Pinpoint the cell where the given text exists, returning its (x, y) midpoint coordinate. 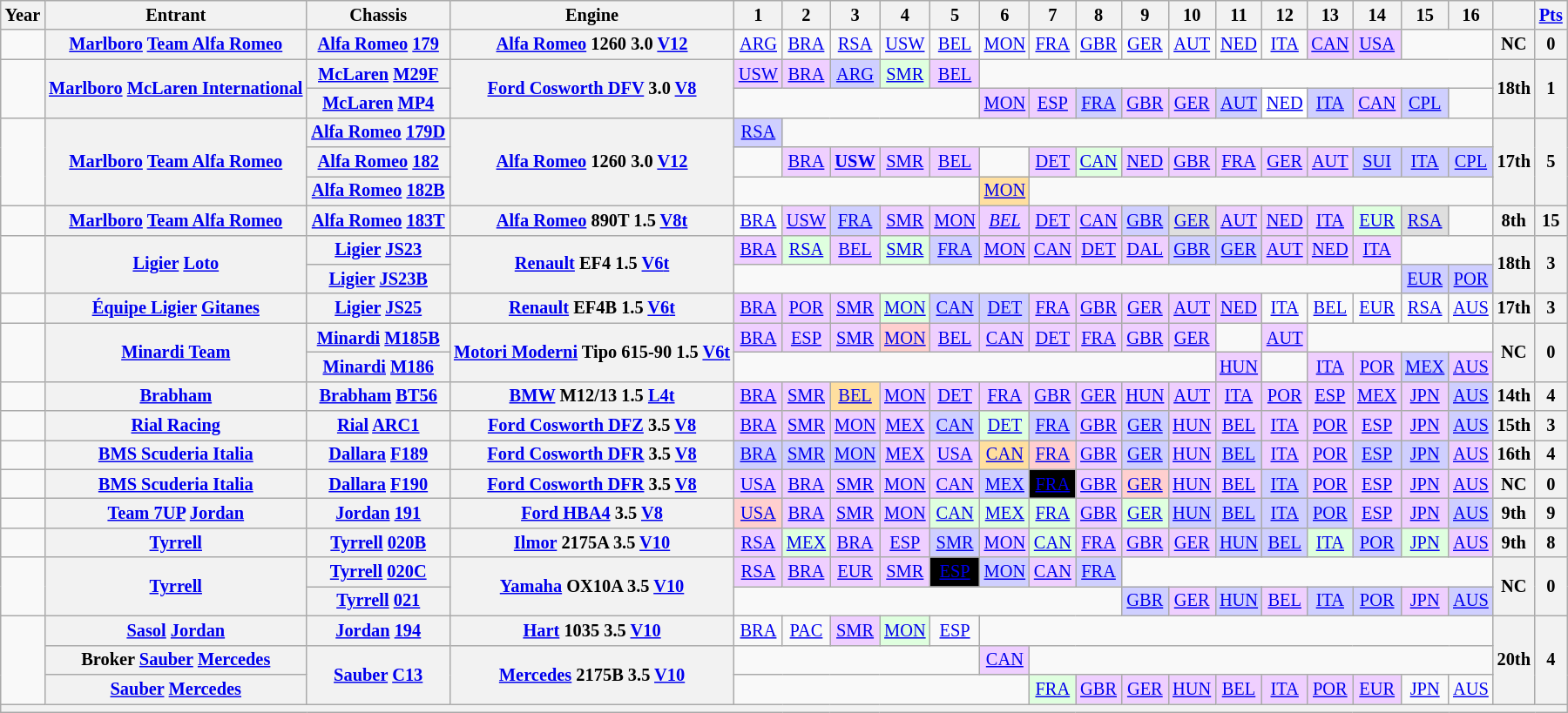
10 (1192, 15)
14 (1376, 15)
12 (1285, 15)
Alfa Romeo 182 (378, 162)
Sauber C13 (378, 674)
Ligier JS23B (378, 279)
Minardi M185B (378, 338)
Renault EF4B 1.5 V6t (592, 308)
Tyrrell 021 (378, 601)
PAC (807, 630)
Team 7UP Jordan (176, 513)
Jordan 194 (378, 630)
Ford Cosworth DFV 3.0 V8 (592, 89)
Minardi Team (176, 352)
Alfa Romeo 179 (378, 44)
Year (23, 15)
Yamaha OX10A 3.5 V10 (592, 587)
Tyrrell 020B (378, 542)
8th (1514, 220)
2 (807, 15)
BMW M12/13 1.5 L4t (592, 396)
15th (1514, 426)
Entrant (176, 15)
14th (1514, 396)
Ligier Loto (176, 265)
McLaren MP4 (378, 103)
Ilmor 2175A 3.5 V10 (592, 542)
Broker Sauber Mercedes (176, 660)
Motori Moderni Tipo 615-90 1.5 V6t (592, 352)
7 (1052, 15)
DAL (1145, 250)
Engine (592, 15)
Minardi M186 (378, 367)
Ford Cosworth DFZ 3.5 V8 (592, 426)
Pts (1551, 15)
Alfa Romeo 890T 1.5 V8t (592, 220)
Hart 1035 3.5 V10 (592, 630)
16th (1514, 454)
McLaren M29F (378, 74)
Rial Racing (176, 426)
Ligier JS23 (378, 250)
Dallara F190 (378, 484)
Jordan 191 (378, 513)
Brabham BT56 (378, 396)
Brabham (176, 396)
Ford HBA4 3.5 V8 (592, 513)
Sasol Jordan (176, 630)
11 (1239, 15)
Tyrrell 020C (378, 572)
Marlboro McLaren International (176, 89)
Chassis (378, 15)
Sauber Mercedes (176, 689)
Ligier JS25 (378, 308)
Mercedes 2175B 3.5 V10 (592, 674)
Alfa Romeo 183T (378, 220)
20th (1514, 660)
6 (1005, 15)
SUI (1376, 162)
Alfa Romeo 182B (378, 191)
Alfa Romeo 179D (378, 132)
Équipe Ligier Gitanes (176, 308)
Renault EF4 1.5 V6t (592, 265)
13 (1329, 15)
Rial ARC1 (378, 426)
16 (1470, 15)
Dallara F189 (378, 454)
